Return (X, Y) of the center of cell containing provided text 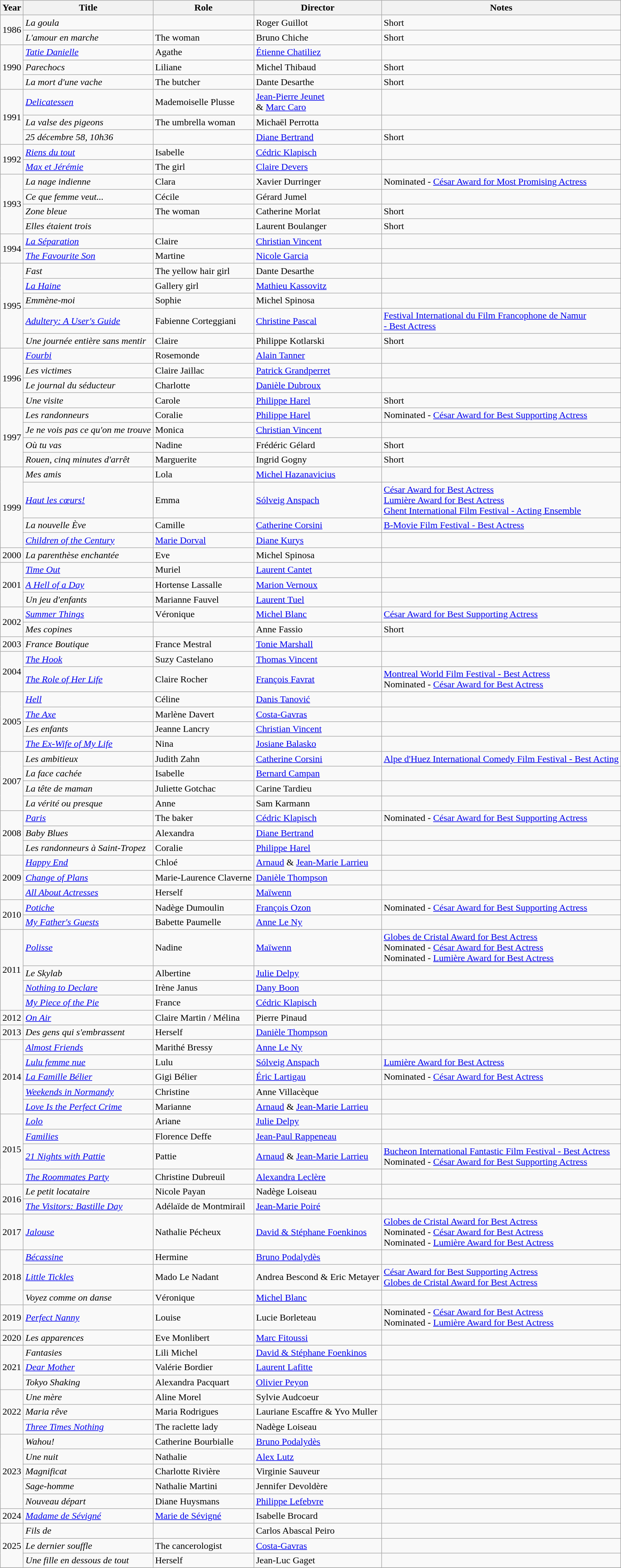
Mado Le Nadant (203, 1277)
Les randonneurs (88, 415)
Le dernier souffle (88, 1546)
France Boutique (88, 644)
L'amour en marche (88, 37)
Festival International du Film Francophone de Namur - Best Actress (501, 321)
Fabienne Corteggiani (203, 321)
Juliette Gotchac (203, 788)
The baker (203, 818)
La mort d'une vache (88, 82)
Almost Friends (88, 1047)
La Séparation (88, 241)
Christine Dubreuil (203, 1176)
1986 (12, 30)
Dany Boon (318, 988)
2016 (12, 1199)
The cancerologist (203, 1546)
Patrick Grandperret (318, 370)
Madame de Sévigné (88, 1516)
Jennifer Devoldère (318, 1486)
Laurent Lafitte (318, 1367)
Nina (203, 744)
25 décembre 58, 10h36 (88, 137)
2019 (12, 1318)
2005 (12, 721)
Mes copines (88, 629)
Jean-Marie Poiré (318, 1206)
Catherine Morlat (318, 212)
Maria rêve (88, 1412)
2013 (12, 1032)
Magnificat (88, 1471)
Suzy Castelano (203, 659)
Voyez comme on danse (88, 1297)
Montreal World Film Festival - Best ActressNominated - César Award for Best Actress (501, 679)
Le petit locataire (88, 1191)
Charlotte Rivière (203, 1471)
Roger Guillot (318, 23)
Lulu femme nue (88, 1062)
Dear Mother (88, 1367)
Bucheon International Fantastic Film Festival - Best ActressNominated - César Award for Best Supporting Actress (501, 1156)
Carine Tardieu (318, 788)
Three Times Nothing (88, 1427)
Une journée entière sans mentir (88, 341)
Christine Pascal (318, 321)
Baby Blues (88, 833)
Marc Fitoussi (318, 1338)
Marithé Bressy (203, 1047)
My Father's Guests (88, 922)
Bécassine (88, 1257)
Title (88, 8)
La nouvelle Ève (88, 525)
Philippe Lefebvre (318, 1501)
Ingrid Gogny (318, 460)
Gallery girl (203, 286)
Alexandra (203, 833)
1993 (12, 204)
Marguerite (203, 460)
The raclette lady (203, 1427)
Nicole Payan (203, 1191)
Anne Villacèque (318, 1092)
La nage indienne (88, 182)
Emma (203, 500)
2011 (12, 970)
La tête de maman (88, 788)
Carole (203, 400)
On Air (88, 1018)
Marie Dorval (203, 540)
Camille (203, 525)
2025 (12, 1546)
1999 (12, 507)
Nathalie Pécheux (203, 1232)
Riens du tout (88, 152)
Virginie Sauveur (318, 1471)
Mademoiselle Plusse (203, 102)
Martine (203, 256)
Les apparences (88, 1338)
Liliane (203, 67)
Lulu (203, 1062)
France (203, 1003)
Le Skylab (88, 973)
1996 (12, 378)
2010 (12, 915)
César Award for Best Supporting ActressGlobes de Cristal Award for Best Actress (501, 1277)
Lili Michel (203, 1353)
Pattie (203, 1156)
Adultery: A User's Guide (88, 321)
2012 (12, 1018)
Laurent Cantet (318, 570)
Sage-homme (88, 1486)
1997 (12, 437)
Lolo (88, 1121)
Lola (203, 475)
Jean-Pierre Jeunet & Marc Caro (318, 102)
Muriel (203, 570)
Fourbi (88, 356)
1991 (12, 117)
2021 (12, 1367)
Les victimes (88, 370)
Une visite (88, 400)
1992 (12, 159)
The Ex-Wife of My Life (88, 744)
France Mestral (203, 644)
2018 (12, 1277)
Bruno Chiche (318, 37)
Hell (88, 699)
Thomas Vincent (318, 659)
Charlotte (203, 385)
Laurent Boulanger (318, 226)
Alex Lutz (318, 1456)
Elles étaient trois (88, 226)
2022 (12, 1412)
2020 (12, 1338)
Nouveau départ (88, 1501)
Alain Tanner (318, 356)
Cécile (203, 196)
Chloé (203, 863)
Notes (501, 8)
Sylvie Audcoeur (318, 1397)
Tatie Danielle (88, 52)
2017 (12, 1232)
Valérie Bordier (203, 1367)
Isabelle Brocard (318, 1516)
Une nuit (88, 1456)
Éric Lartigau (318, 1077)
2002 (12, 622)
Nominated - César Award for Best Actress (501, 1077)
1995 (12, 306)
Love Is the Perfect Crime (88, 1107)
Louise (203, 1318)
Ce que femme veut... (88, 196)
The Favourite Son (88, 256)
Aline Morel (203, 1397)
Weekends in Normandy (88, 1092)
Florence Deffe (203, 1136)
Alpe d'Huez International Comedy Film Festival - Best Acting (501, 759)
The Role of Her Life (88, 679)
Rosemonde (203, 356)
Frédéric Gélard (318, 445)
Diane Huysmans (203, 1501)
Anne (203, 803)
Nominated - César Award for Best ActressNominated - Lumière Award for Best Actress (501, 1318)
Michaël Perrotta (318, 122)
2024 (12, 1516)
La goula (88, 23)
2007 (12, 781)
Nathalie Martini (203, 1486)
Sam Karmann (318, 803)
Monica (203, 430)
Danis Tanović (318, 699)
Parechocs (88, 67)
2000 (12, 555)
21 Nights with Pattie (88, 1156)
Maria Rodrigues (203, 1412)
Nadège Dumoulin (203, 907)
Philippe Kotlarski (318, 341)
Eve Monlibert (203, 1338)
Carlos Abascal Peiro (318, 1531)
Michel Hazanavicius (318, 475)
2014 (12, 1077)
Fils de (88, 1531)
2004 (12, 671)
Ariane (203, 1121)
Lumière Award for Best Actress (501, 1062)
Judith Zahn (203, 759)
La Famille Bélier (88, 1077)
Adélaïde de Montmirail (203, 1206)
César Award for Best Supporting Actress (501, 614)
Bernard Campan (318, 774)
Wahou! (88, 1442)
Year (12, 8)
Potiche (88, 907)
La Haine (88, 286)
Alexandra Leclère (318, 1176)
Olivier Peyon (318, 1382)
Polisse (88, 947)
The yellow hair girl (203, 271)
Gérard Jumel (318, 196)
Children of the Century (88, 540)
Marlène Davert (203, 714)
Rouen, cinq minutes d'arrêt (88, 460)
Une fille en dessous de tout (88, 1561)
Hermine (203, 1257)
Céline (203, 699)
Où tu vas (88, 445)
Pierre Pinaud (318, 1018)
Emmène-moi (88, 301)
Les ambitieux (88, 759)
La valse des pigeons (88, 122)
2003 (12, 644)
2009 (12, 877)
La face cachée (88, 774)
La vérité ou presque (88, 803)
François Favrat (318, 679)
Nominated - César Award for Most Promising Actress (501, 182)
2008 (12, 833)
Mes amis (88, 475)
Nicole Garcia (318, 256)
Haut les cœurs! (88, 500)
Catherine Bourbialle (203, 1442)
Irène Janus (203, 988)
Director (318, 8)
2001 (12, 585)
La parenthèse enchantée (88, 555)
Gigi Bélier (203, 1077)
Sophie (203, 301)
A Hell of a Day (88, 585)
Lauriane Escaffre & Yvo Muller (318, 1412)
Claire Rocher (203, 679)
Étienne Chatiliez (318, 52)
Fantasies (88, 1353)
Eve (203, 555)
Tokyo Shaking (88, 1382)
All About Actresses (88, 892)
The Axe (88, 714)
Summer Things (88, 614)
Happy End (88, 863)
The Hook (88, 659)
Hortense Lassalle (203, 585)
Marianne (203, 1107)
Clara (203, 182)
Albertine (203, 973)
Danièle Dubroux (318, 385)
Marie de Sévigné (203, 1516)
Jean-Luc Gaget (318, 1561)
Paris (88, 818)
The butcher (203, 82)
Nothing to Declare (88, 988)
Role (203, 8)
Marie-Laurence Claverne (203, 877)
Christine (203, 1092)
Les enfants (88, 729)
Michel Thibaud (318, 67)
Claire Devers (318, 167)
Marion Vernoux (318, 585)
Marianne Fauvel (203, 600)
Little Tickles (88, 1277)
Claire Jaillac (203, 370)
César Award for Best ActressLumière Award for Best ActressGhent International Film Festival - Acting Ensemble (501, 500)
Anne Fassio (318, 629)
Families (88, 1136)
Time Out (88, 570)
Babette Paumelle (203, 922)
Les randonneurs à Saint-Tropez (88, 848)
Je ne vois pas ce qu'on me trouve (88, 430)
Perfect Nanny (88, 1318)
Claire Martin / Mélina (203, 1018)
2023 (12, 1471)
Lucie Borleteau (318, 1318)
1994 (12, 249)
Delicatessen (88, 102)
Des gens qui s'embrassent (88, 1032)
Jean-Paul Rappeneau (318, 1136)
My Piece of the Pie (88, 1003)
Mathieu Kassovitz (318, 286)
1990 (12, 67)
Jalouse (88, 1232)
Xavier Durringer (318, 182)
The umbrella woman (203, 122)
Max et Jérémie (88, 167)
Alexandra Pacquart (203, 1382)
François Ozon (318, 907)
The Roommates Party (88, 1176)
Tonie Marshall (318, 644)
2015 (12, 1149)
Agathe (203, 52)
Change of Plans (88, 877)
Jeanne Lancry (203, 729)
Fast (88, 271)
Diane Kurys (318, 540)
Andrea Bescond & Eric Metayer (318, 1277)
Une mère (88, 1397)
The girl (203, 167)
The Visitors: Bastille Day (88, 1206)
Josiane Balasko (318, 744)
Nathalie (203, 1456)
B-Movie Film Festival - Best Actress (501, 525)
Un jeu d'enfants (88, 600)
Le journal du séducteur (88, 385)
Zone bleue (88, 212)
Laurent Tuel (318, 600)
